From the cell containing the given text, extract its center point as [X, Y] coordinate. 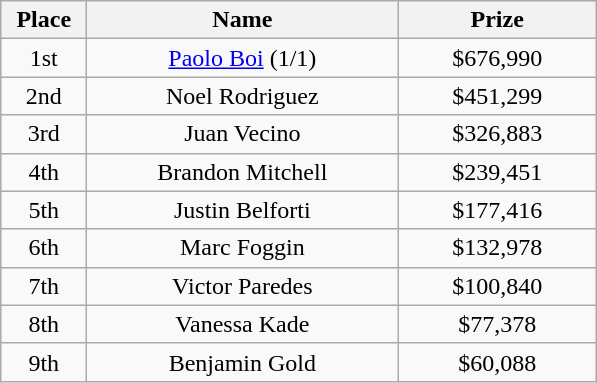
2nd [44, 96]
3rd [44, 134]
Brandon Mitchell [242, 172]
Place [44, 20]
Paolo Boi (1/1) [242, 58]
$77,378 [498, 324]
Vanessa Kade [242, 324]
Juan Vecino [242, 134]
4th [44, 172]
8th [44, 324]
$132,978 [498, 248]
Noel Rodriguez [242, 96]
Prize [498, 20]
$60,088 [498, 362]
Name [242, 20]
$451,299 [498, 96]
$239,451 [498, 172]
5th [44, 210]
1st [44, 58]
Victor Paredes [242, 286]
Benjamin Gold [242, 362]
$100,840 [498, 286]
$177,416 [498, 210]
$326,883 [498, 134]
$676,990 [498, 58]
Marc Foggin [242, 248]
9th [44, 362]
7th [44, 286]
Justin Belforti [242, 210]
6th [44, 248]
